Pinpoint the cell where the given text exists, returning its (X, Y) midpoint coordinate. 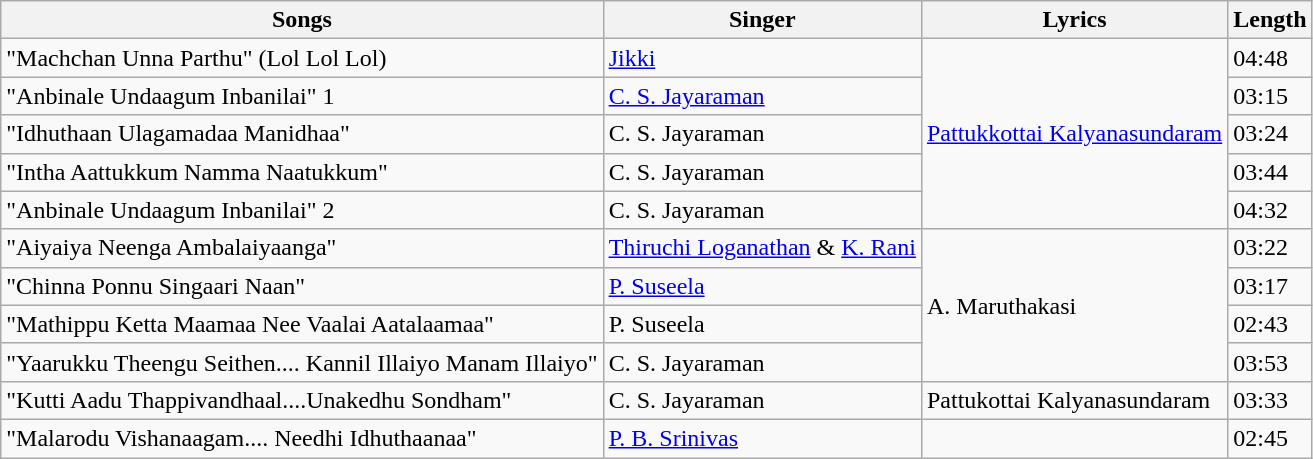
Jikki (762, 58)
"Malarodu Vishanaagam.... Needhi Idhuthaanaa" (302, 438)
Pattukkottai Kalyanasundaram (1074, 134)
"Mathippu Ketta Maamaa Nee Vaalai Aatalaamaa" (302, 324)
A. Maruthakasi (1074, 305)
Lyrics (1074, 20)
Singer (762, 20)
Songs (302, 20)
"Anbinale Undaagum Inbanilai" 2 (302, 210)
04:32 (1270, 210)
03:33 (1270, 400)
"Intha Aattukkum Namma Naatukkum" (302, 172)
"Kutti Aadu Thappivandhaal....Unakedhu Sondham" (302, 400)
03:24 (1270, 134)
Length (1270, 20)
02:43 (1270, 324)
P. B. Srinivas (762, 438)
"Idhuthaan Ulagamadaa Manidhaa" (302, 134)
03:17 (1270, 286)
03:44 (1270, 172)
Thiruchi Loganathan & K. Rani (762, 248)
03:15 (1270, 96)
Pattukottai Kalyanasundaram (1074, 400)
"Anbinale Undaagum Inbanilai" 1 (302, 96)
"Aiyaiya Neenga Ambalaiyaanga" (302, 248)
03:22 (1270, 248)
02:45 (1270, 438)
"Yaarukku Theengu Seithen.... Kannil Illaiyo Manam Illaiyo" (302, 362)
04:48 (1270, 58)
03:53 (1270, 362)
"Chinna Ponnu Singaari Naan" (302, 286)
"Machchan Unna Parthu" (Lol Lol Lol) (302, 58)
